Provide the (X, Y) coordinate of the cell's center where the given text is located.  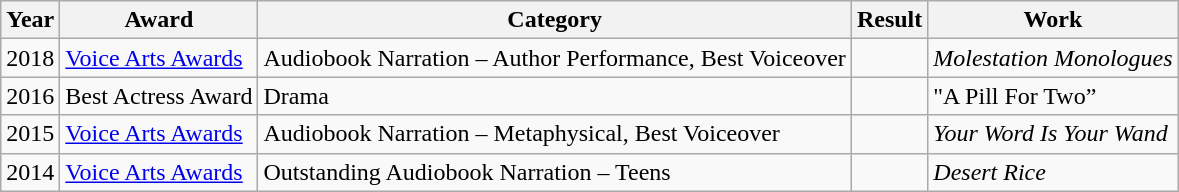
Molestation Monologues (1053, 58)
Work (1053, 20)
2016 (30, 96)
2018 (30, 58)
Desert Rice (1053, 172)
2015 (30, 134)
Audiobook Narration – Author Performance, Best Voiceover (554, 58)
Result (889, 20)
Your Word Is Your Wand (1053, 134)
2014 (30, 172)
"A Pill For Two” (1053, 96)
Outstanding Audiobook Narration – Teens (554, 172)
Best Actress Award (159, 96)
Audiobook Narration – Metaphysical, Best Voiceover (554, 134)
Drama (554, 96)
Category (554, 20)
Year (30, 20)
Award (159, 20)
